For the text-containing cell, return its midpoint in (x, y) coordinate format. 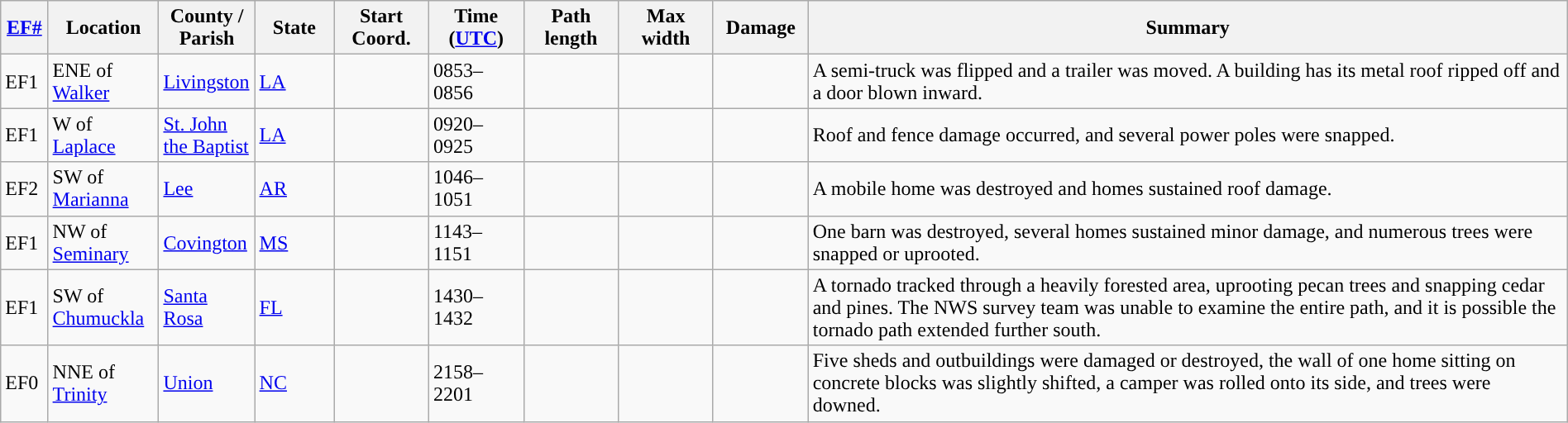
EF2 (25, 188)
A semi-truck was flipped and a trailer was moved. A building has its metal roof ripped off and a door blown inward. (1188, 81)
Roof and fence damage occurred, and several power poles were snapped. (1188, 135)
Livingston (207, 81)
County / Parish (207, 28)
A mobile home was destroyed and homes sustained roof damage. (1188, 188)
St. John the Baptist (207, 135)
EF# (25, 28)
SW of Marianna (103, 188)
AR (294, 188)
1046–1051 (476, 188)
EF0 (25, 383)
NNE of Trinity (103, 383)
NW of Seminary (103, 243)
Location (103, 28)
SW of Chumuckla (103, 307)
Time (UTC) (476, 28)
NC (294, 383)
0920–0925 (476, 135)
MS (294, 243)
Santa Rosa (207, 307)
FL (294, 307)
State (294, 28)
2158–2201 (476, 383)
1143–1151 (476, 243)
W of Laplace (103, 135)
ENE of Walker (103, 81)
Start Coord. (382, 28)
Covington (207, 243)
Max width (667, 28)
One barn was destroyed, several homes sustained minor damage, and numerous trees were snapped or uprooted. (1188, 243)
1430–1432 (476, 307)
Summary (1188, 28)
0853–0856 (476, 81)
Union (207, 383)
Path length (571, 28)
Damage (761, 28)
Lee (207, 188)
